Find where the given text appears and provide that cell's center as [X, Y] coordinate. 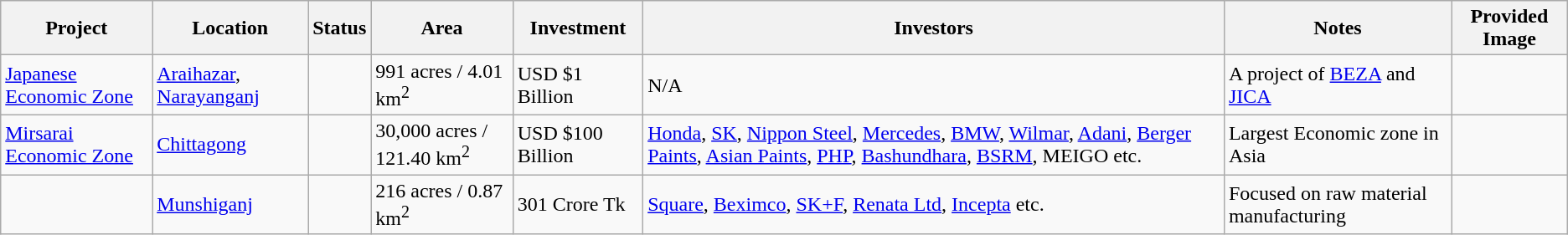
Honda, SK, Nippon Steel, Mercedes, BMW, Wilmar, Adani, Berger Paints, Asian Paints, PHP, Bashundhara, BSRM, MEIGO etc. [934, 145]
Status [340, 28]
Investors [934, 28]
216 acres / 0.87 km2 [442, 205]
A project of BEZA and JICA [1337, 85]
Investment [578, 28]
Chittagong [230, 145]
Project [77, 28]
USD $1 Billion [578, 85]
301 Crore Tk [578, 205]
Munshiganj [230, 205]
Focused on raw material manufacturing [1337, 205]
USD $100 Billion [578, 145]
Notes [1337, 28]
Area [442, 28]
Provided Image [1509, 28]
Location [230, 28]
N/A [934, 85]
30,000 acres / 121.40 km2 [442, 145]
Largest Economic zone in Asia [1337, 145]
Square, Beximco, SK+F, Renata Ltd, Incepta etc. [934, 205]
Japanese Economic Zone [77, 85]
Mirsarai Economic Zone [77, 145]
991 acres / 4.01 km2 [442, 85]
Araihazar, Narayanganj [230, 85]
